Return the (x, y) coordinate for the center point of the cell that contains the specified text.  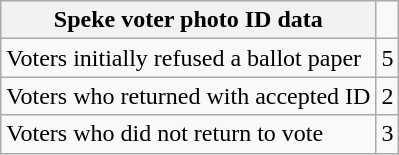
3 (388, 134)
Voters initially refused a ballot paper (188, 58)
5 (388, 58)
Voters who returned with accepted ID (188, 96)
2 (388, 96)
Voters who did not return to vote (188, 134)
Speke voter photo ID data (188, 20)
